Return (x, y) of the center of cell containing provided text 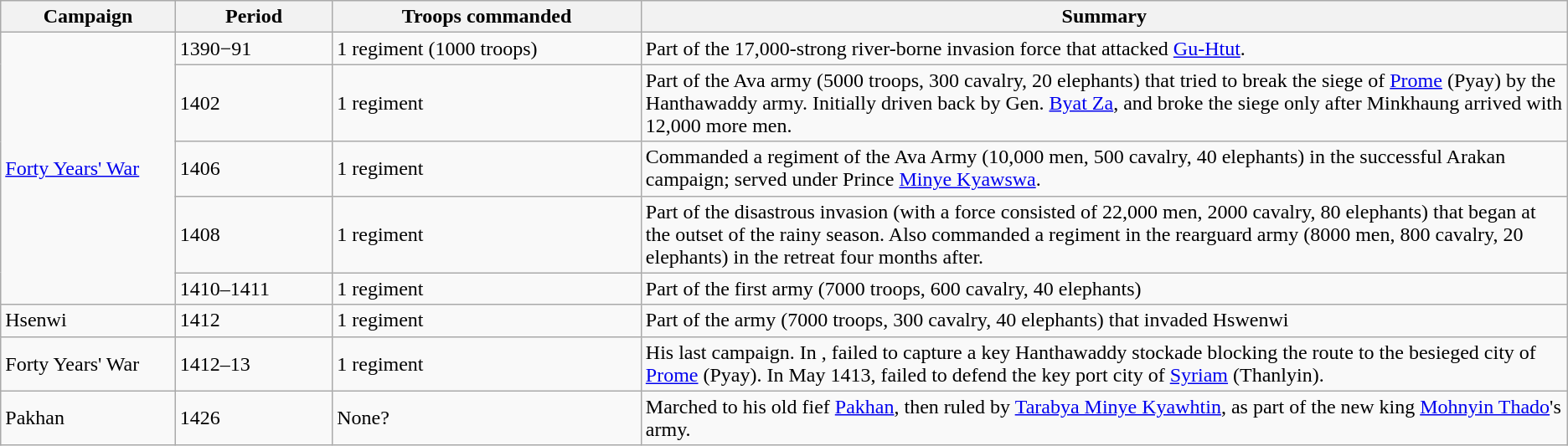
1402 (253, 103)
Part of the first army (7000 troops, 600 cavalry, 40 elephants) (1104, 289)
1390−91 (253, 49)
1412 (253, 320)
1412–13 (253, 363)
Period (253, 17)
Part of the army (7000 troops, 300 cavalry, 40 elephants) that invaded Hswenwi (1104, 320)
Troops commanded (487, 17)
1406 (253, 169)
1426 (253, 418)
Commanded a regiment of the Ava Army (10,000 men, 500 cavalry, 40 elephants) in the successful Arakan campaign; served under Prince Minye Kyawswa. (1104, 169)
Marched to his old fief Pakhan, then ruled by Tarabya Minye Kyawhtin, as part of the new king Mohnyin Thado's army. (1104, 418)
1410–1411 (253, 289)
Part of the 17,000-strong river-borne invasion force that attacked Gu-Htut. (1104, 49)
1408 (253, 234)
None? (487, 418)
Pakhan (89, 418)
1 regiment (1000 troops) (487, 49)
Hsenwi (89, 320)
Summary (1104, 17)
Campaign (89, 17)
